Return the (x, y) coordinate for the center point of the cell that contains the specified text.  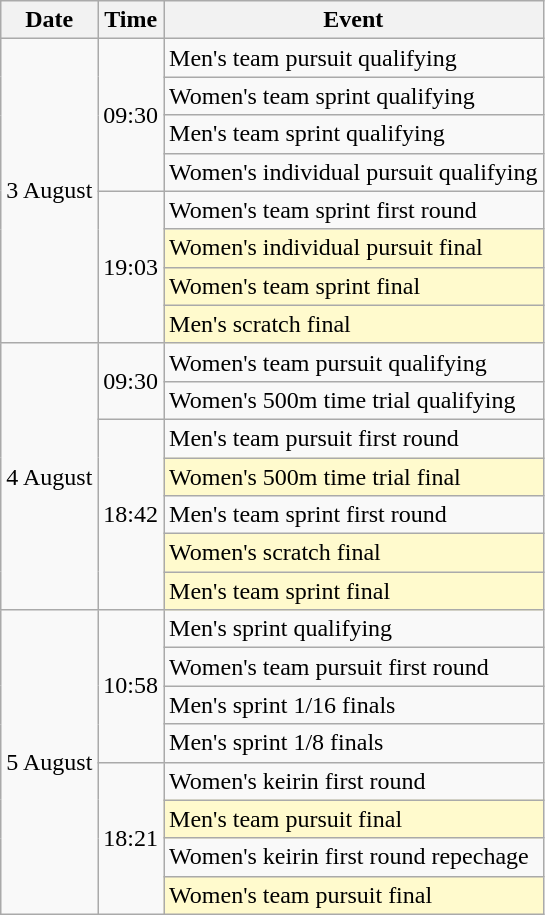
Men's team pursuit final (354, 819)
Women's scratch final (354, 553)
Men's sprint 1/16 finals (354, 705)
Women's team sprint final (354, 286)
5 August (50, 762)
Women's keirin first round (354, 781)
Men's team pursuit qualifying (354, 58)
Women's individual pursuit qualifying (354, 172)
Men's team sprint final (354, 591)
10:58 (131, 686)
4 August (50, 476)
Women's individual pursuit final (354, 248)
Women's team sprint qualifying (354, 96)
Women's keirin first round repechage (354, 857)
Men's team sprint first round (354, 515)
Time (131, 20)
Women's team pursuit final (354, 895)
19:03 (131, 267)
Women's 500m time trial qualifying (354, 400)
Event (354, 20)
Men's team sprint qualifying (354, 134)
Women's team pursuit first round (354, 667)
Men's team pursuit first round (354, 438)
18:42 (131, 514)
Women's 500m time trial final (354, 477)
Men's sprint qualifying (354, 629)
Women's team sprint first round (354, 210)
Women's team pursuit qualifying (354, 362)
Men's scratch final (354, 324)
18:21 (131, 838)
Date (50, 20)
Men's sprint 1/8 finals (354, 743)
3 August (50, 191)
